Capture the cell that displays the provided text and extract its [X, Y] central coordinate. 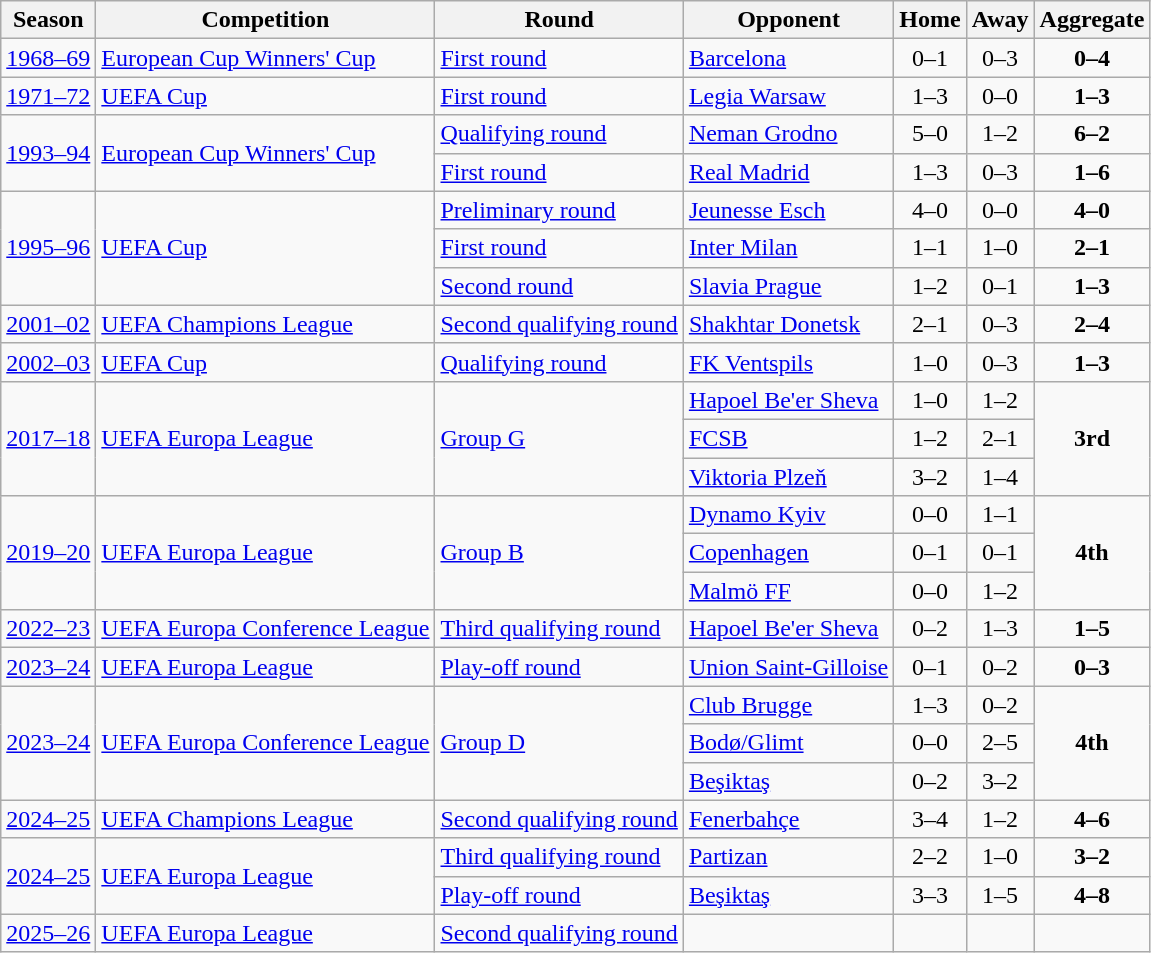
1968–69 [48, 58]
2–2 [930, 857]
Competition [266, 20]
5–0 [930, 134]
Away [1000, 20]
Union Saint-Gilloise [788, 667]
Malmö FF [788, 591]
Inter Milan [788, 248]
Slavia Prague [788, 286]
4–8 [1092, 895]
Group G [559, 438]
1995–96 [48, 248]
2017–18 [48, 438]
Real Madrid [788, 172]
Bodø/Glimt [788, 743]
6–2 [1092, 134]
FK Ventspils [788, 362]
Home [930, 20]
0–4 [1092, 58]
Season [48, 20]
2–5 [1000, 743]
Second round [559, 286]
3rd [1092, 438]
Neman Grodno [788, 134]
Jeunesse Esch [788, 210]
1993–94 [48, 153]
Opponent [788, 20]
Barcelona [788, 58]
Group B [559, 553]
2025–26 [48, 933]
1971–72 [48, 96]
1–6 [1092, 172]
3–4 [930, 819]
2–4 [1092, 324]
4–6 [1092, 819]
Club Brugge [788, 705]
Aggregate [1092, 20]
Round [559, 20]
Dynamo Kyiv [788, 515]
2022–23 [48, 629]
Viktoria Plzeň [788, 477]
FCSB [788, 438]
3–3 [930, 895]
Shakhtar Donetsk [788, 324]
Preliminary round [559, 210]
1–4 [1000, 477]
Copenhagen [788, 553]
Group D [559, 743]
2001–02 [48, 324]
Legia Warsaw [788, 96]
Fenerbahçe [788, 819]
Partizan [788, 857]
2019–20 [48, 553]
2002–03 [48, 362]
